Extract the (X, Y) coordinate from the center of the cell holding the provided text.  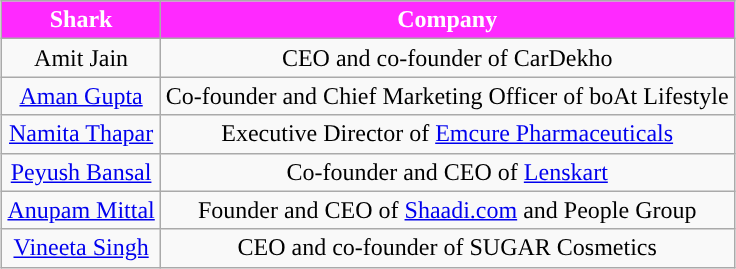
Vineeta Singh (81, 248)
Anupam Mittal (81, 210)
Shark (81, 20)
CEO and co-founder of CarDekho (447, 58)
Founder and CEO of Shaadi.com and People Group (447, 210)
Co-founder and CEO of Lenskart (447, 172)
Co-founder and Chief Marketing Officer of boAt Lifestyle (447, 96)
Company (447, 20)
Amit Jain (81, 58)
Namita Thapar (81, 134)
CEO and co-founder of SUGAR Cosmetics (447, 248)
Executive Director of Emcure Pharmaceuticals (447, 134)
Peyush Bansal (81, 172)
Aman Gupta (81, 96)
